Return the [X, Y] coordinate for the center point of the cell that contains the specified text.  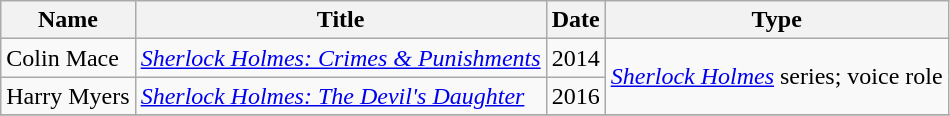
2014 [576, 58]
Sherlock Holmes series; voice role [776, 77]
Title [340, 20]
Type [776, 20]
Sherlock Holmes: Crimes & Punishments [340, 58]
Colin Mace [68, 58]
2016 [576, 96]
Harry Myers [68, 96]
Date [576, 20]
Name [68, 20]
Sherlock Holmes: The Devil's Daughter [340, 96]
